Return the (X, Y) coordinate for the center point of the cell that contains the specified text.  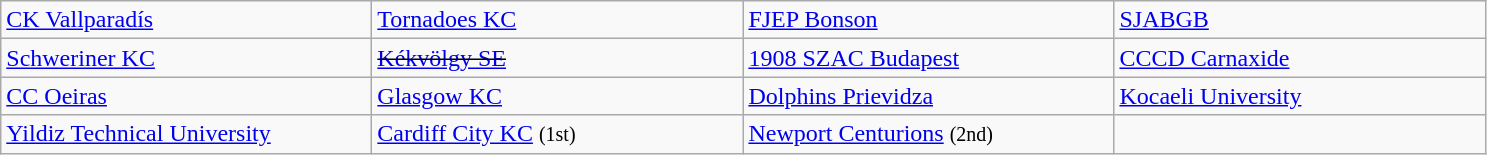
CK Vallparadís (186, 20)
Tornadoes KC (558, 20)
Yildiz Technical University (186, 134)
FJEP Bonson (928, 20)
1908 SZAC Budapest (928, 58)
Dolphins Prievidza (928, 96)
Kocaeli University (1300, 96)
CC Oeiras (186, 96)
Schweriner KC (186, 58)
Newport Centurions (2nd) (928, 134)
SJABGB (1300, 20)
CCCD Carnaxide (1300, 58)
Glasgow KC (558, 96)
Cardiff City KC (1st) (558, 134)
Kékvölgy SE (558, 58)
